Detect which cell encompasses the target text, then output its (x, y) center coordinate. 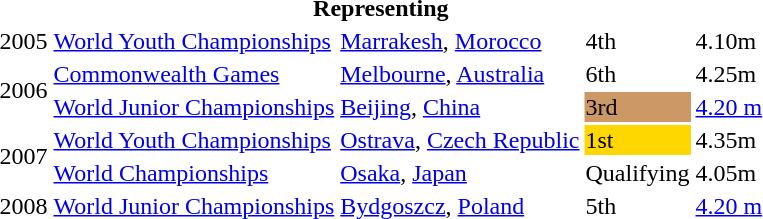
Melbourne, Australia (460, 74)
Qualifying (638, 173)
Marrakesh, Morocco (460, 41)
World Junior Championships (194, 107)
Osaka, Japan (460, 173)
6th (638, 74)
3rd (638, 107)
1st (638, 140)
Ostrava, Czech Republic (460, 140)
World Championships (194, 173)
Commonwealth Games (194, 74)
Beijing, China (460, 107)
4th (638, 41)
